Return the [X, Y] coordinate for the center point of the cell that contains the specified text.  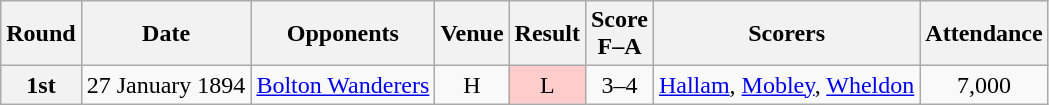
ScoreF–A [619, 34]
3–4 [619, 85]
Scorers [786, 34]
1st [41, 85]
Date [166, 34]
Attendance [984, 34]
Round [41, 34]
Opponents [343, 34]
L [547, 85]
7,000 [984, 85]
Result [547, 34]
Venue [472, 34]
Bolton Wanderers [343, 85]
Hallam, Mobley, Wheldon [786, 85]
H [472, 85]
27 January 1894 [166, 85]
